Search for the cell housing the specified text and yield its (X, Y) center coordinate. 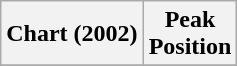
Chart (2002) (72, 34)
PeakPosition (190, 34)
